Identify which cell holds the provided text, then report its [x, y] central coordinate. 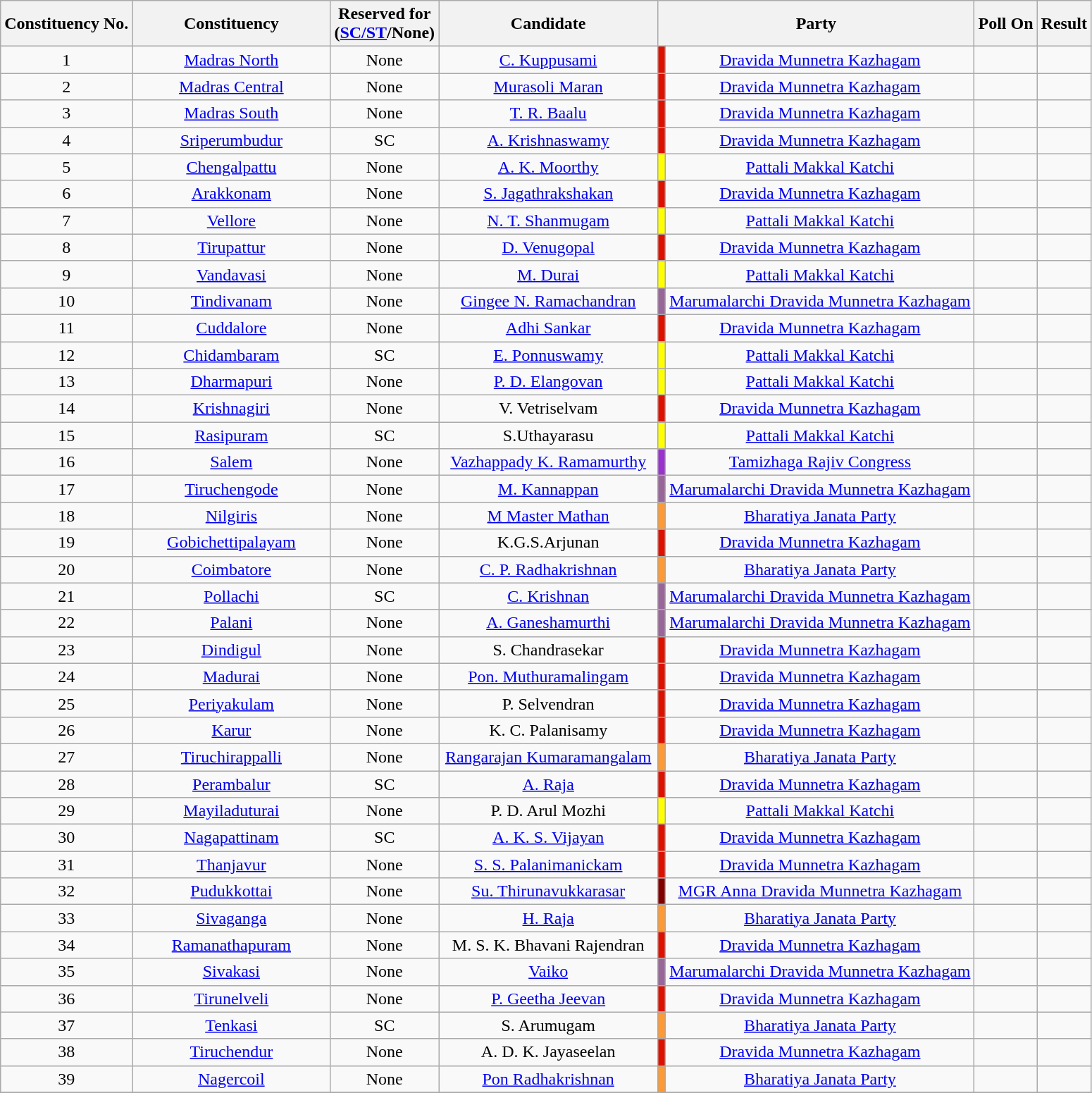
S. Jagathrakshakan [548, 194]
Nilgiris [231, 516]
Madras South [231, 113]
T. R. Baalu [548, 113]
Su. Thirunavukkarasar [548, 891]
10 [66, 301]
Karur [231, 730]
24 [66, 677]
11 [66, 328]
17 [66, 489]
P. Geetha Jeevan [548, 999]
Krishnagiri [231, 409]
Reserved for(SC/ST/None) [385, 24]
16 [66, 462]
12 [66, 354]
Chengalpattu [231, 167]
Madras Central [231, 87]
Tiruchendur [231, 1052]
25 [66, 703]
Vandavasi [231, 274]
S.Uthayarasu [548, 436]
28 [66, 784]
Cuddalore [231, 328]
Salem [231, 462]
27 [66, 757]
Tirupattur [231, 247]
31 [66, 865]
Ramanathapuram [231, 945]
Dindigul [231, 650]
30 [66, 838]
39 [66, 1079]
1 [66, 60]
38 [66, 1052]
35 [66, 972]
C. Krishnan [548, 596]
2 [66, 87]
Gobichettipalayam [231, 543]
M. Kannappan [548, 489]
A. D. K. Jayaseelan [548, 1052]
5 [66, 167]
26 [66, 730]
Vaiko [548, 972]
Gingee N. Ramachandran [548, 301]
Constituency No. [66, 24]
A. Krishnaswamy [548, 140]
V. Vetriselvam [548, 409]
S. Chandrasekar [548, 650]
6 [66, 194]
13 [66, 382]
Periyakulam [231, 703]
E. Ponnuswamy [548, 354]
S. S. Palanimanickam [548, 865]
Madras North [231, 60]
C. Kuppusami [548, 60]
Madurai [231, 677]
Arakkonam [231, 194]
A. K. S. Vijayan [548, 838]
8 [66, 247]
Palani [231, 623]
Chidambaram [231, 354]
P. Selvendran [548, 703]
Pon. Muthuramalingam [548, 677]
K. C. Palanisamy [548, 730]
Pudukkottai [231, 891]
20 [66, 569]
18 [66, 516]
Tirunelveli [231, 999]
Party [816, 24]
Pollachi [231, 596]
A. K. Moorthy [548, 167]
N. T. Shanmugam [548, 221]
A. Ganeshamurthi [548, 623]
29 [66, 811]
P. D. Arul Mozhi [548, 811]
K.G.S.Arjunan [548, 543]
Adhi Sankar [548, 328]
Tiruchengode [231, 489]
Sriperumbudur [231, 140]
21 [66, 596]
D. Venugopal [548, 247]
Nagercoil [231, 1079]
Tenkasi [231, 1025]
Vazhappady K. Ramamurthy [548, 462]
Pon Radhakrishnan [548, 1079]
Perambalur [231, 784]
H. Raja [548, 918]
S. Arumugam [548, 1025]
M Master Mathan [548, 516]
14 [66, 409]
Sivaganga [231, 918]
P. D. Elangovan [548, 382]
Nagapattinam [231, 838]
Constituency [231, 24]
3 [66, 113]
22 [66, 623]
Candidate [548, 24]
37 [66, 1025]
36 [66, 999]
33 [66, 918]
7 [66, 221]
32 [66, 891]
19 [66, 543]
Tindivanam [231, 301]
Rangarajan Kumaramangalam [548, 757]
4 [66, 140]
Mayiladuturai [231, 811]
Dharmapuri [231, 382]
34 [66, 945]
M. Durai [548, 274]
MGR Anna Dravida Munnetra Kazhagam [820, 891]
Thanjavur [231, 865]
Sivakasi [231, 972]
Rasipuram [231, 436]
Poll On [1006, 24]
Tamizhaga Rajiv Congress [820, 462]
Vellore [231, 221]
A. Raja [548, 784]
9 [66, 274]
15 [66, 436]
M. S. K. Bhavani Rajendran [548, 945]
23 [66, 650]
Murasoli Maran [548, 87]
Result [1064, 24]
Coimbatore [231, 569]
C. P. Radhakrishnan [548, 569]
Tiruchirappalli [231, 757]
